Determine the [x, y] coordinate at the center of the cell enclosing the given text.  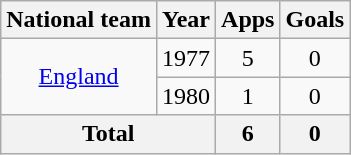
Total [108, 134]
Year [186, 20]
1977 [186, 58]
National team [79, 20]
1 [248, 96]
6 [248, 134]
1980 [186, 96]
5 [248, 58]
Apps [248, 20]
England [79, 77]
Goals [315, 20]
